For the text-containing cell, return its midpoint in [x, y] coordinate format. 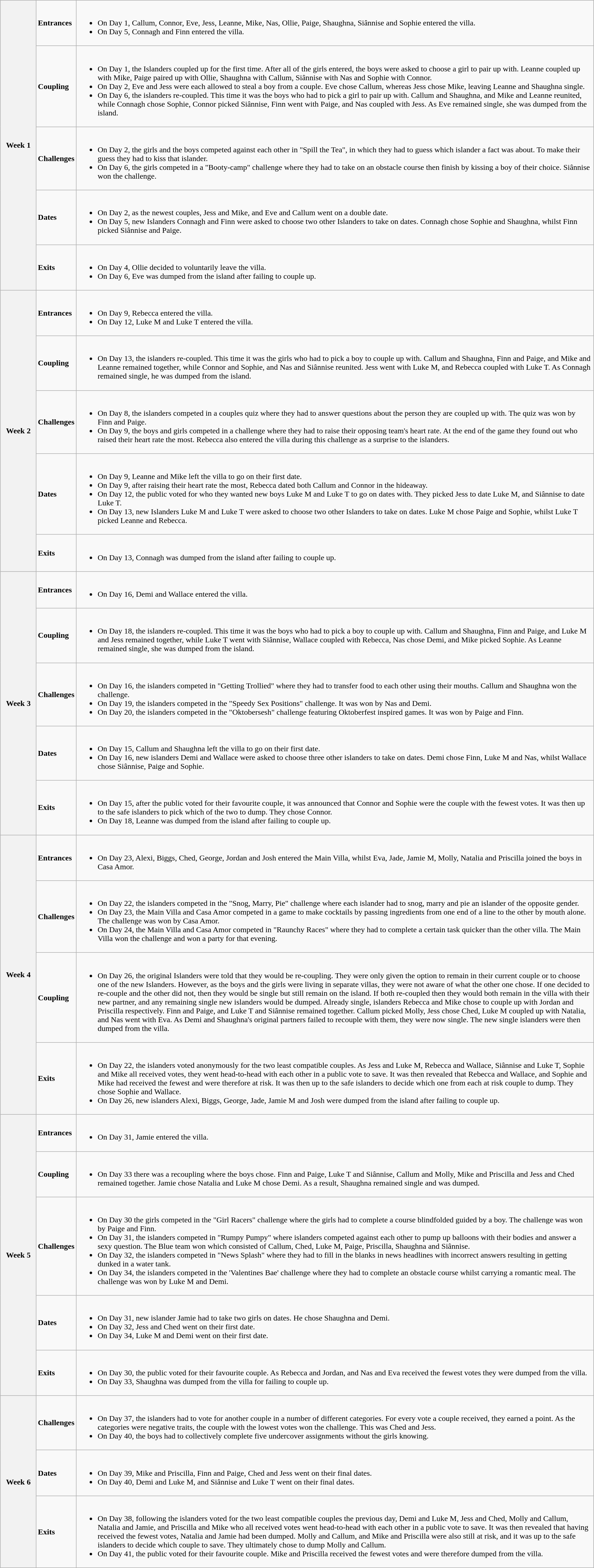
On Day 16, Demi and Wallace entered the villa. [335, 590]
Week 6 [18, 1482]
On Day 13, Connagh was dumped from the island after failing to couple up. [335, 553]
Week 5 [18, 1255]
Week 1 [18, 145]
Week 2 [18, 431]
On Day 9, Rebecca entered the villa.On Day 12, Luke M and Luke T entered the villa. [335, 313]
Week 4 [18, 975]
On Day 4, Ollie decided to voluntarily leave the villa.On Day 6, Eve was dumped from the island after failing to couple up. [335, 267]
On Day 31, Jamie entered the villa. [335, 1133]
Week 3 [18, 703]
